From the cell containing the given text, extract its center point as [x, y] coordinate. 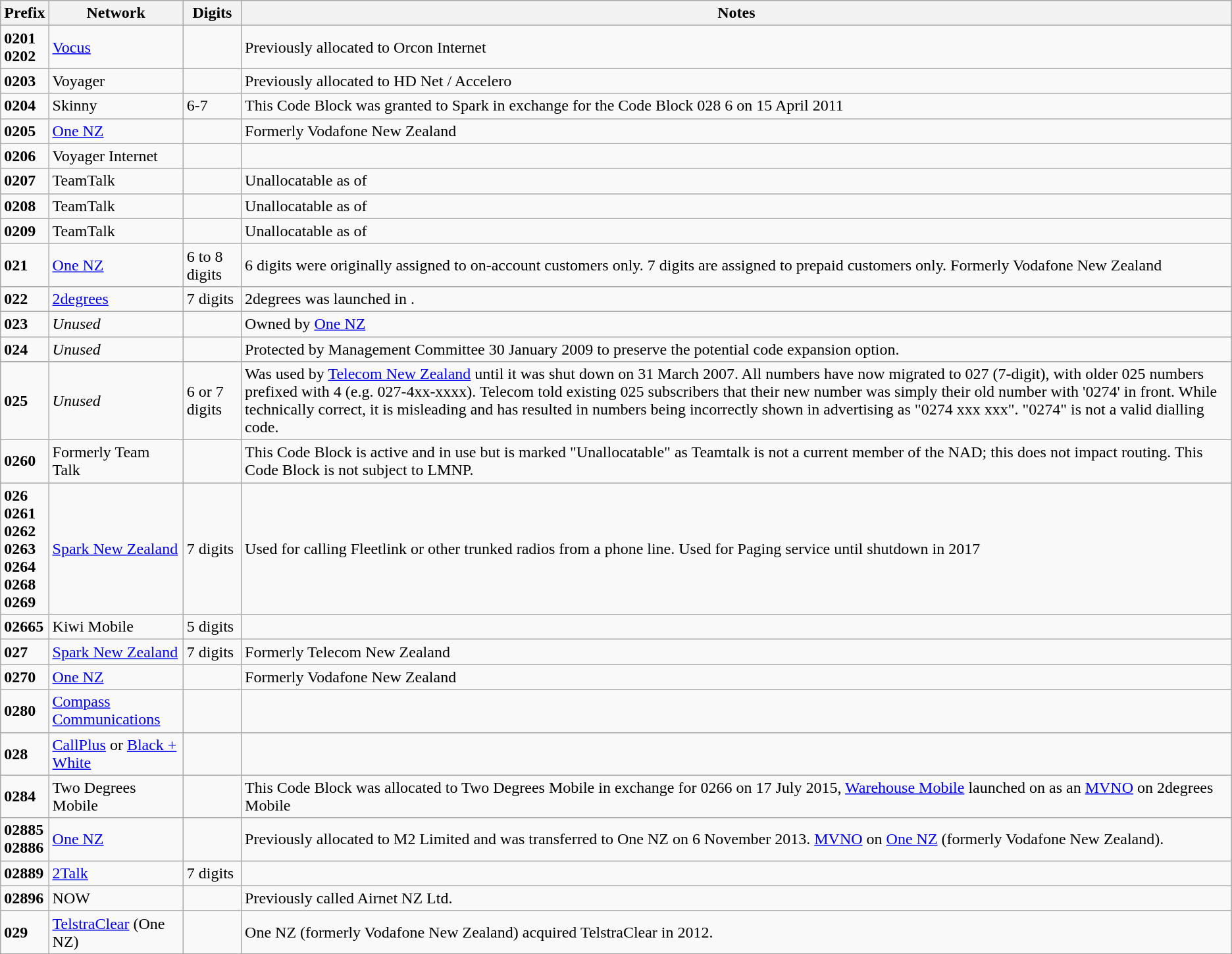
Used for calling Fleetlink or other trunked radios from a phone line. Used for Paging service until shutdown in 2017 [737, 549]
Compass Communications [116, 711]
0288502886 [25, 840]
0284 [25, 796]
0260 [25, 462]
025 [25, 401]
Voyager Internet [116, 156]
CallPlus or Black + White [116, 754]
This Code Block was allocated to Two Degrees Mobile in exchange for 0266 on 17 July 2015, Warehouse Mobile launched on as an MVNO on 2degrees Mobile [737, 796]
02010202 [25, 47]
6-7 [212, 106]
022 [25, 299]
02896 [25, 898]
One NZ (formerly Vodafone New Zealand) acquired TelstraClear in 2012. [737, 932]
0206 [25, 156]
6 or 7 digits [212, 401]
0208 [25, 206]
Two Degrees Mobile [116, 796]
026 026102620263026402680269 [25, 549]
TelstraClear (One NZ) [116, 932]
Vocus [116, 47]
0209 [25, 231]
Notes [737, 13]
6 digits were originally assigned to on-account customers only. 7 digits are assigned to prepaid customers only. Formerly Vodafone New Zealand [737, 264]
Voyager [116, 81]
Formerly Team Talk [116, 462]
0205 [25, 131]
0203 [25, 81]
Previously allocated to HD Net / Accelero [737, 81]
2degrees [116, 299]
024 [25, 349]
Formerly Telecom New Zealand [737, 652]
02665 [25, 627]
023 [25, 324]
Owned by One NZ [737, 324]
6 to 8 digits [212, 264]
02889 [25, 873]
Network [116, 13]
021 [25, 264]
Digits [212, 13]
0270 [25, 677]
NOW [116, 898]
Previously allocated to Orcon Internet [737, 47]
0204 [25, 106]
Skinny [116, 106]
028 [25, 754]
Kiwi Mobile [116, 627]
0207 [25, 181]
2Talk [116, 873]
0280 [25, 711]
5 digits [212, 627]
2degrees was launched in . [737, 299]
Previously called Airnet NZ Ltd. [737, 898]
Protected by Management Committee 30 January 2009 to preserve the potential code expansion option. [737, 349]
029 [25, 932]
Previously allocated to M2 Limited and was transferred to One NZ on 6 November 2013. MVNO on One NZ (formerly Vodafone New Zealand). [737, 840]
This Code Block was granted to Spark in exchange for the Code Block 028 6 on 15 April 2011 [737, 106]
027 [25, 652]
Prefix [25, 13]
